Search for the cell housing the specified text and yield its (X, Y) center coordinate. 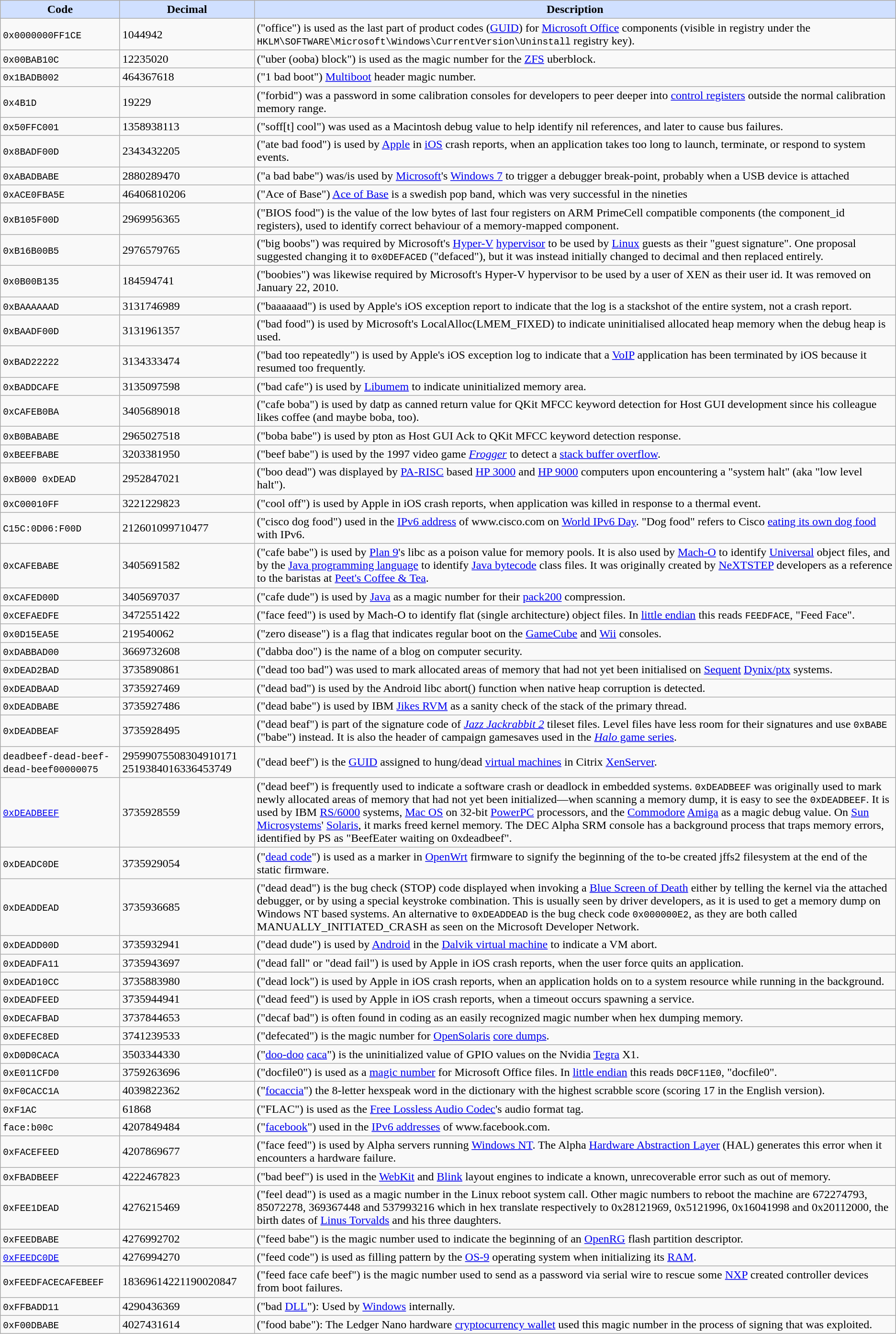
18369614221190020847 (187, 1281)
("boba babe") is used by pton as Host GUI Ack to QKit MFCC keyword detection response. (575, 436)
2880289470 (187, 176)
("bad beef") is used in the WebKit and Blink layout engines to indicate a known, unrecoverable error such as out of memory. (575, 1176)
("feed code") is used as filling pattern by the OS-9 operating system when initializing its RAM. (575, 1257)
0xFBADBEEF (60, 1176)
Code (60, 10)
0x00BAB10C (60, 59)
deadbeef-dead-beef-dead-beef00000075 (60, 762)
("1 bad boot") Multiboot header magic number. (575, 77)
3735883980 (187, 981)
0xF1AC (60, 1108)
("dead feed") is used by Apple in iOS crash reports, when a timeout occurs spawning a service. (575, 999)
3735936685 (187, 907)
0xFEEDC0DE (60, 1257)
2969956365 (187, 218)
4039822362 (187, 1090)
19229 (187, 102)
0xFEEDBABE (60, 1239)
0xABADBABE (60, 176)
3131961357 (187, 330)
0xFFBADD11 (60, 1306)
0xDEADD00D (60, 945)
3735927469 (187, 688)
0xDEADDEAD (60, 907)
1358938113 (187, 126)
12235020 (187, 59)
0xBADDCAFE (60, 386)
3735932941 (187, 945)
("dead fall" or "dead fail") is used by Apple in iOS crash reports, when the user force quits an application. (575, 963)
("cisco dog food") used in the IPv6 address of www.cisco.com on World IPv6 Day. "Dog food" refers to Cisco eating its own dog food with IPv6. (575, 528)
0x1BADB002 (60, 77)
("decaf bad") is often found in coding as an easily recognized magic number when hex dumping memory. (575, 1017)
212601099710477 (187, 528)
0xBAAAAAAD (60, 306)
0xF0CACC1A (60, 1090)
("baaaaaad") is used by Apple's iOS exception report to indicate that the log is a stackshot of the entire system, not a crash report. (575, 306)
2965027518 (187, 436)
3735928495 (187, 731)
3503344330 (187, 1054)
("soff[t] cool") was used as a Macintosh debug value to help identify nil references, and later to cause bus failures. (575, 126)
0xACE0FBA5E (60, 194)
("beef babe") is used by the 1997 video game Frogger to detect a stack buffer overflow. (575, 454)
("ate bad food") is used by Apple in iOS crash reports, when an application takes too long to launch, terminate, or respond to system events. (575, 151)
("a bad babe") was/is used by Microsoft's Windows 7 to trigger a debugger break-point, probably when a USB device is attached (575, 176)
0xFEE1DEAD (60, 1208)
46406810206 (187, 194)
0xDEADFA11 (60, 963)
Decimal (187, 10)
3203381950 (187, 454)
("cafe dude") is used by Java as a magic number for their pack200 compression. (575, 597)
0xCAFED00D (60, 597)
("food babe"): The Ledger Nano hardware cryptocurrency wallet used this magic number in the process of signing that was exploited. (575, 1324)
0xDEFEC8ED (60, 1036)
("dead too bad") was used to mark allocated areas of memory that had not yet been initialised on Sequent Dynix/ptx systems. (575, 669)
184594741 (187, 281)
3405689018 (187, 411)
("face feed") is used by Mach-O to identify flat (single architecture) object files. In little endian this reads FEEDFACE, "Feed Face". (575, 615)
3735927486 (187, 706)
("Ace of Base") Ace of Base is a swedish pop band, which was very successful in the nineties (575, 194)
0xDEADBAAD (60, 688)
1044942 (187, 34)
("doo-doo caca") is the uninitialized value of GPIO values on the Nvidia Tegra X1. (575, 1054)
("bad DLL"): Used by Windows internally. (575, 1306)
61868 (187, 1108)
0xBAADF00D (60, 330)
0xDEADBEEF (60, 813)
0xDEAD2BAD (60, 669)
3135097598 (187, 386)
0xDECAFBAD (60, 1017)
0xDABBAD00 (60, 651)
3735944941 (187, 999)
4027431614 (187, 1324)
3669732608 (187, 651)
295990755083049101712519384016336453749 (187, 762)
("feed babe") is the magic number used to indicate the beginning of an OpenRG flash partition descriptor. (575, 1239)
3472551422 (187, 615)
2976579765 (187, 250)
("dead babe") is used by IBM Jikes RVM as a sanity check of the stack of the primary thread. (575, 706)
("zero disease") is a flag that indicates regular boot on the GameCube and Wii consoles. (575, 633)
("facebook") used in the IPv6 addresses of www.facebook.com. (575, 1127)
0xBEEFBABE (60, 454)
3735943697 (187, 963)
4276992702 (187, 1239)
4290436369 (187, 1306)
3735929054 (187, 863)
("focaccia") the 8-letter hexspeak word in the dictionary with the highest scrabble score (scoring 17 in the English version). (575, 1090)
2952847021 (187, 479)
0xFACEFEED (60, 1152)
("defecated") is the magic number for OpenSolaris core dumps. (575, 1036)
0xDEAD10CC (60, 981)
0xF00DBABE (60, 1324)
0x0000000FF1CE (60, 34)
("bad cafe") is used by Libumem to indicate uninitialized memory area. (575, 386)
3735890861 (187, 669)
0xB16B00B5 (60, 250)
0xB000 0xDEAD (60, 479)
C15C:0D06:F00D (60, 528)
0xB105F00D (60, 218)
3741239533 (187, 1036)
0xCAFEB0BA (60, 411)
Description (575, 10)
3131746989 (187, 306)
0x8BADF00D (60, 151)
4276215469 (187, 1208)
0xD0D0CACA (60, 1054)
("cool off") is used by Apple in iOS crash reports, when application was killed in response to a thermal event. (575, 503)
0xC00010FF (60, 503)
0xFEEDFACECAFEBEEF (60, 1281)
4276994270 (187, 1257)
0xBAD22222 (60, 362)
3735928559 (187, 813)
3134333474 (187, 362)
3759263696 (187, 1072)
("uber (ooba) block") is used as the magic number for the ZFS uberblock. (575, 59)
("dead beef") is the GUID assigned to hung/dead virtual machines in Citrix XenServer. (575, 762)
219540062 (187, 633)
0xE011CFD0 (60, 1072)
("dabba doo") is the name of a blog on computer security. (575, 651)
3405697037 (187, 597)
face:b00c (60, 1127)
4207849484 (187, 1127)
0xCAFEBABE (60, 565)
3221229823 (187, 503)
("bad food") is used by Microsoft's LocalAlloc(LMEM_FIXED) to indicate uninitialised allocated heap memory when the debug heap is used. (575, 330)
0xB0BABABE (60, 436)
0xDEADBABE (60, 706)
("dead lock") is used by Apple in iOS crash reports, when an application holds on to a system resource while running in the background. (575, 981)
3737844653 (187, 1017)
("boobies") was likewise required by Microsoft's Hyper-V hypervisor to be used by a user of XEN as their user id. It was removed on January 22, 2010. (575, 281)
2343432205 (187, 151)
3405691582 (187, 565)
0xDEADBEAF (60, 731)
0xDEADFEED (60, 999)
4207869677 (187, 1152)
("boo dead") was displayed by PA-RISC based HP 3000 and HP 9000 computers upon encountering a "system halt" (aka "low level halt"). (575, 479)
("FLAC") is used as the Free Lossless Audio Codec's audio format tag. (575, 1108)
0x0B00B135 (60, 281)
0xDEADC0DE (60, 863)
464367618 (187, 77)
("dead bad") is used by the Android libc abort() function when native heap corruption is detected. (575, 688)
("dead dude") is used by Android in the Dalvik virtual machine to indicate a VM abort. (575, 945)
4222467823 (187, 1176)
0x50FFC001 (60, 126)
0xCEFAEDFE (60, 615)
0x0D15EA5E (60, 633)
("docfile0") is used as a magic number for Microsoft Office files. In little endian this reads D0CF11E0, "docfile0". (575, 1072)
0x4B1D (60, 102)
